Return (X, Y) of the center of cell containing provided text 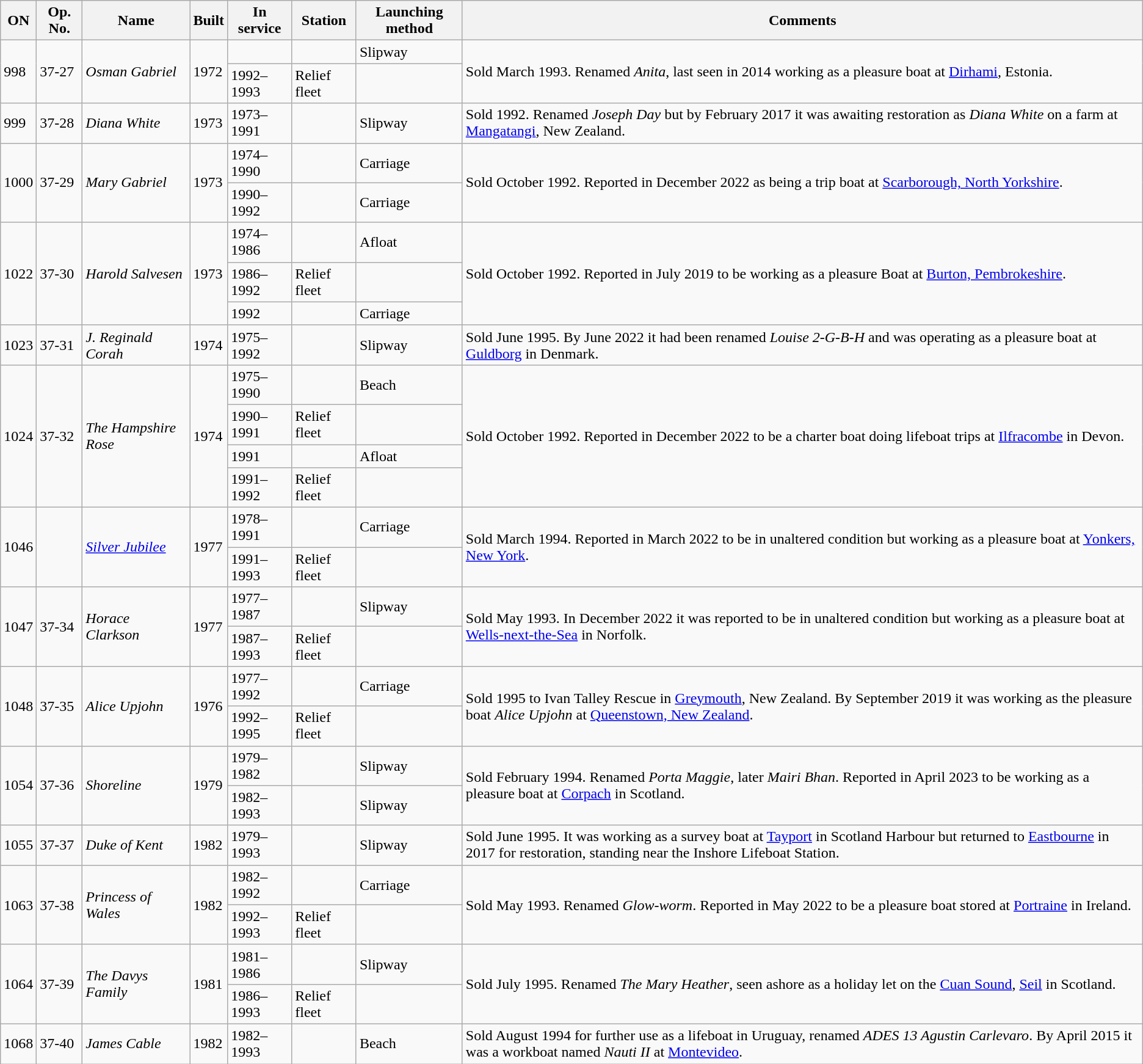
Sold May 1993. In December 2022 it was reported to be in unaltered condition but working as a pleasure boat at Wells-next-the-Sea in Norfolk. (802, 627)
Sold June 1995. By June 2022 it had been renamed Louise 2-G-B-H and was operating as a pleasure boat at Guldborg in Denmark. (802, 344)
1978–1991 (260, 528)
The Davys Family (136, 984)
1982–1992 (260, 884)
Sold March 1994. Reported in March 2022 to be in unaltered condition but working as a pleasure boat at Yonkers, New York. (802, 547)
Sold May 1993. Renamed Glow-worm. Reported in May 2022 to be a pleasure boat stored at Portraine in Ireland. (802, 905)
1992–1995 (260, 726)
37-40 (60, 1043)
1977–1987 (260, 607)
1981–1986 (260, 964)
1986–1992 (260, 282)
Silver Jubilee (136, 547)
Sold March 1993. Renamed Anita, last seen in 2014 working as a pleasure boat at Dirhami, Estonia. (802, 72)
1991 (260, 456)
37-35 (60, 706)
Station (324, 21)
37-32 (60, 436)
37-29 (60, 183)
37-36 (60, 785)
1975–1992 (260, 344)
1977–1992 (260, 687)
1991–1992 (260, 487)
1054 (18, 785)
Mary Gabriel (136, 183)
1063 (18, 905)
Name (136, 21)
1974–1986 (260, 242)
James Cable (136, 1043)
1047 (18, 627)
Sold October 1992. Reported in December 2022 to be a charter boat doing lifeboat trips at Ilfracombe in Devon. (802, 436)
37-37 (60, 845)
37-30 (60, 274)
1990–1992 (260, 203)
1064 (18, 984)
1979–1993 (260, 845)
1972 (209, 72)
Shoreline (136, 785)
1024 (18, 436)
999 (18, 123)
1046 (18, 547)
37-39 (60, 984)
1991–1993 (260, 567)
1986–1993 (260, 1004)
In service (260, 21)
Sold October 1992. Reported in July 2019 to be working as a pleasure Boat at Burton, Pembrokeshire. (802, 274)
1979 (209, 785)
Diana White (136, 123)
Alice Upjohn (136, 706)
1022 (18, 274)
1974–1990 (260, 162)
ON (18, 21)
Launching method (409, 21)
1000 (18, 183)
1992 (260, 313)
Sold October 1992. Reported in December 2022 as being a trip boat at Scarborough, North Yorkshire. (802, 183)
1023 (18, 344)
J. Reginald Corah (136, 344)
Op. No. (60, 21)
37-31 (60, 344)
Duke of Kent (136, 845)
37-28 (60, 123)
Sold 1992. Renamed Joseph Day but by February 2017 it was awaiting restoration as Diana White on a farm at Mangatangi, New Zealand. (802, 123)
1979–1982 (260, 766)
1975–1990 (260, 385)
Sold July 1995. Renamed The Mary Heather, seen ashore as a holiday let on the Cuan Sound, Seil in Scotland. (802, 984)
998 (18, 72)
37-34 (60, 627)
Horace Clarkson (136, 627)
Harold Salvesen (136, 274)
Sold February 1994. Renamed Porta Maggie, later Mairi Bhan. Reported in April 2023 to be working as a pleasure boat at Corpach in Scotland. (802, 785)
Osman Gabriel (136, 72)
The Hampshire Rose (136, 436)
37-27 (60, 72)
1973–1991 (260, 123)
1055 (18, 845)
Built (209, 21)
1048 (18, 706)
1068 (18, 1043)
Comments (802, 21)
Princess of Wales (136, 905)
1976 (209, 706)
37-38 (60, 905)
1981 (209, 984)
1990–1991 (260, 424)
1987–1993 (260, 646)
